Identify which cell holds the provided text, then report its (X, Y) central coordinate. 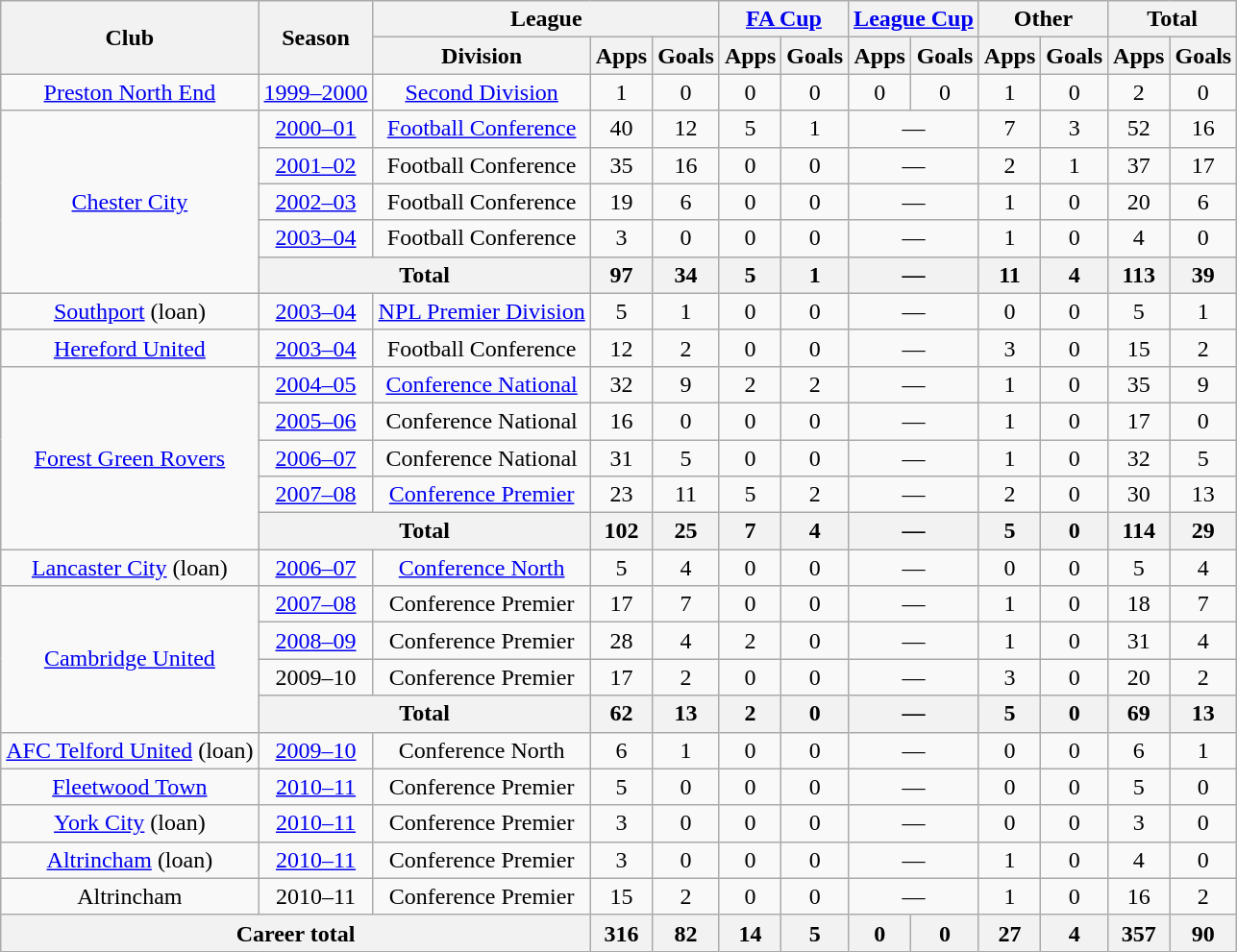
Lancaster City (loan) (130, 568)
25 (686, 531)
40 (621, 129)
97 (621, 275)
52 (1139, 129)
23 (621, 495)
30 (1139, 495)
19 (621, 202)
113 (1139, 275)
28 (621, 641)
2000–01 (315, 129)
Cambridge United (130, 659)
York City (loan) (130, 823)
Season (315, 37)
Altrincham (130, 896)
AFC Telford United (loan) (130, 750)
2001–02 (315, 165)
Forest Green Rovers (130, 457)
Chester City (130, 202)
2008–09 (315, 641)
2004–05 (315, 384)
League (546, 19)
Other (1043, 19)
18 (1139, 604)
39 (1203, 275)
62 (621, 714)
Second Division (482, 92)
69 (1139, 714)
NPL Premier Division (482, 311)
FA Cup (783, 19)
316 (621, 933)
Preston North End (130, 92)
357 (1139, 933)
Hereford United (130, 348)
Division (482, 56)
2002–03 (315, 202)
82 (686, 933)
14 (750, 933)
114 (1139, 531)
Southport (loan) (130, 311)
Fleetwood Town (130, 787)
1999–2000 (315, 92)
90 (1203, 933)
Club (130, 37)
102 (621, 531)
League Cup (914, 19)
29 (1203, 531)
Altrincham (loan) (130, 860)
Career total (296, 933)
2005–06 (315, 421)
34 (686, 275)
27 (1009, 933)
37 (1139, 165)
